Extract the (x, y) coordinate from the center of the cell holding the provided text.  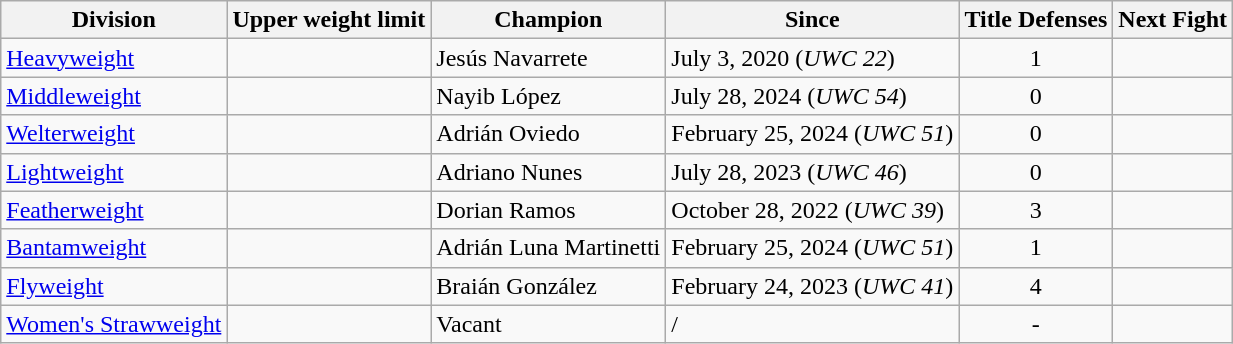
Division (114, 20)
Upper weight limit (329, 20)
Adrián Oviedo (548, 134)
Lightweight (114, 172)
Since (812, 20)
4 (1036, 286)
Heavyweight (114, 58)
Adrián Luna Martinetti (548, 248)
Women's Strawweight (114, 324)
October 28, 2022 (UWC 39) (812, 210)
Flyweight (114, 286)
Middleweight (114, 96)
February 24, 2023 (UWC 41) (812, 286)
Braián González (548, 286)
3 (1036, 210)
Bantamweight (114, 248)
Dorian Ramos (548, 210)
/ (812, 324)
Vacant (548, 324)
July 28, 2024 (UWC 54) (812, 96)
Nayib López (548, 96)
Jesús Navarrete (548, 58)
Champion (548, 20)
July 28, 2023 (UWC 46) (812, 172)
Featherweight (114, 210)
Adriano Nunes (548, 172)
Next Fight (1173, 20)
Title Defenses (1036, 20)
July 3, 2020 (UWC 22) (812, 58)
- (1036, 324)
Welterweight (114, 134)
